Provide the [X, Y] coordinate of the cell's center where the given text is located.  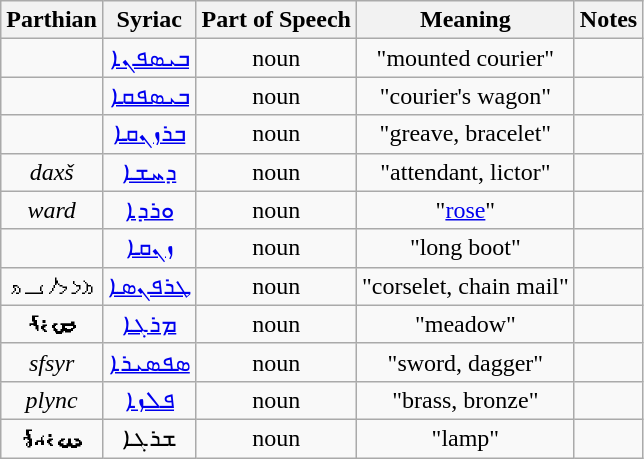
ܒܝܣܦܩܐ [149, 96]
ward [52, 210]
ܕܚܫܐ [149, 172]
"long boot" [465, 248]
"courier's wagon" [465, 96]
𐫖𐫡𐫃 [52, 324]
ܡܪܓܐ [149, 324]
"rose" [465, 210]
ܦܠܙܐ [149, 400]
Meaning [465, 20]
ܫܪܓܐ [149, 438]
ܒܪܙܢܩܐ [149, 134]
sfsyr [52, 362]
"sword, dagger" [465, 362]
Part of Speech [276, 20]
𐫢𐫡𐫀𐫄 [52, 438]
ܘܪܕܐ [149, 210]
"meadow" [465, 324]
"mounted courier" [465, 58]
ܛܪܦܢܣܐ [149, 286]
Notes [608, 20]
"brass, bronze" [465, 400]
"attendant, lictor" [465, 172]
"greave, bracelet" [465, 134]
"corselet, chain mail" [465, 286]
ܒܝܣܦܢܐ [149, 58]
𐭕𐭓𐭐𐭍𐭎 [52, 286]
daxš [52, 172]
ܣܦܣܝܪܐ [149, 362]
plync [52, 400]
Syriac [149, 20]
"lamp" [465, 438]
Parthian [52, 20]
ܙܢܩܐ [149, 248]
